Determine the (X, Y) coordinate at the center of the cell enclosing the given text.  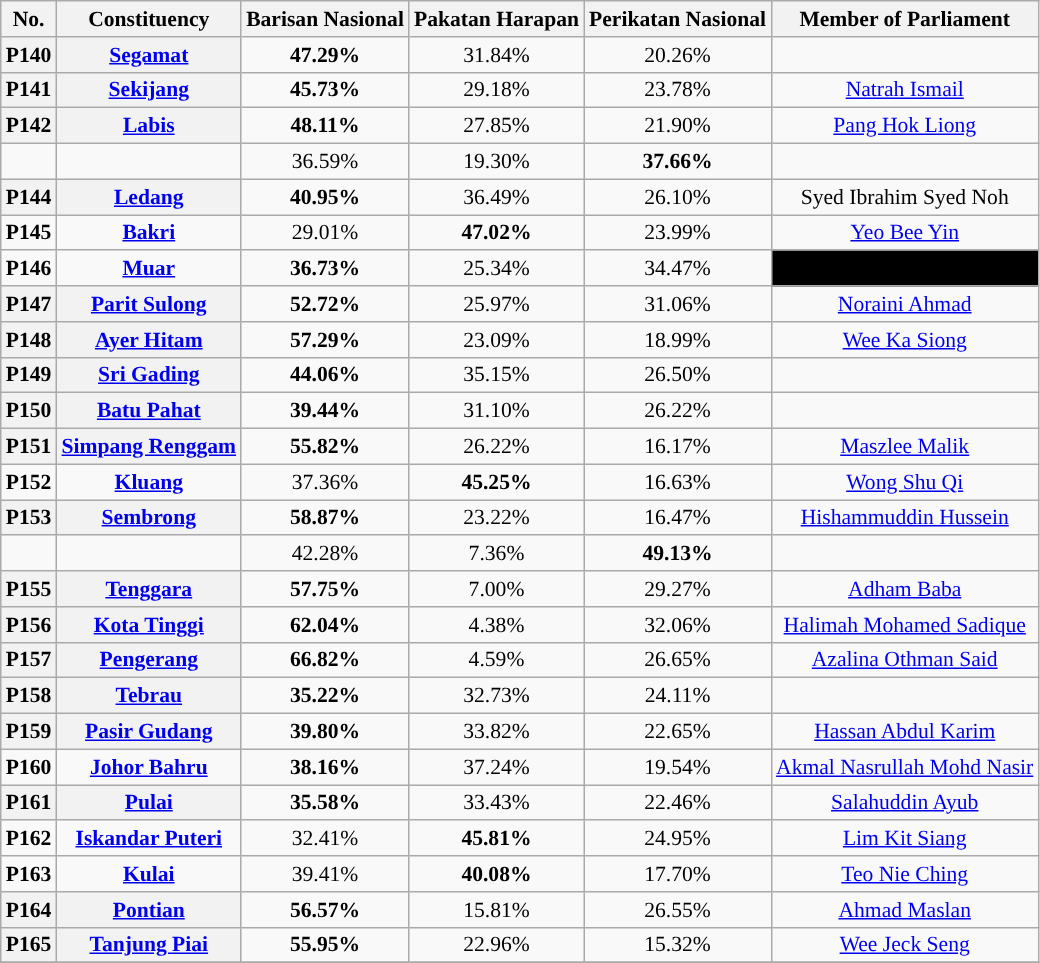
31.84% (496, 55)
44.06% (325, 375)
45.73% (325, 90)
Pulai (148, 803)
P141 (29, 90)
Maszlee Malik (904, 447)
Perikatan Nasional (678, 19)
19.54% (678, 767)
P158 (29, 696)
Salahuddin Ayub (904, 803)
39.80% (325, 732)
Segamat (148, 55)
Johor Bahru (148, 767)
P150 (29, 411)
Ayer Hitam (148, 340)
31.06% (678, 304)
29.27% (678, 589)
32.73% (496, 696)
20.26% (678, 55)
Muar (148, 269)
40.95% (325, 197)
Hishammuddin Hussein (904, 518)
56.57% (325, 910)
P147 (29, 304)
Sembrong (148, 518)
P146 (29, 269)
22.46% (678, 803)
Batu Pahat (148, 411)
Hassan Abdul Karim (904, 732)
26.65% (678, 660)
27.85% (496, 126)
Labis (148, 126)
P155 (29, 589)
57.29% (325, 340)
Pasir Gudang (148, 732)
Tenggara (148, 589)
Parit Sulong (148, 304)
P161 (29, 803)
18.99% (678, 340)
24.11% (678, 696)
P159 (29, 732)
Ledang (148, 197)
Pang Hok Liong (904, 126)
29.01% (325, 233)
42.28% (325, 554)
Tanjung Piai (148, 945)
Pontian (148, 910)
37.66% (678, 162)
Noraini Ahmad (904, 304)
P163 (29, 874)
Adham Baba (904, 589)
Kota Tinggi (148, 625)
32.41% (325, 839)
23.09% (496, 340)
Azalina Othman Said (904, 660)
62.04% (325, 625)
57.75% (325, 589)
39.44% (325, 411)
Kulai (148, 874)
P149 (29, 375)
Syed Ibrahim Syed Noh (904, 197)
Bakri (148, 233)
25.34% (496, 269)
36.49% (496, 197)
22.65% (678, 732)
23.99% (678, 233)
22.96% (496, 945)
34.47% (678, 269)
P162 (29, 839)
Natrah Ismail (904, 90)
4.38% (496, 625)
45.25% (496, 482)
Ahmad Maslan (904, 910)
Akmal Nasrullah Mohd Nasir (904, 767)
26.10% (678, 197)
Barisan Nasional (325, 19)
Teo Nie Ching (904, 874)
P151 (29, 447)
33.82% (496, 732)
35.58% (325, 803)
P164 (29, 910)
Pakatan Harapan (496, 19)
35.22% (325, 696)
35.15% (496, 375)
39.41% (325, 874)
Sekijang (148, 90)
17.70% (678, 874)
Member of Parliament (904, 19)
16.47% (678, 518)
P165 (29, 945)
24.95% (678, 839)
Tebrau (148, 696)
23.78% (678, 90)
29.18% (496, 90)
Sri Gading (148, 375)
No. (29, 19)
Yeo Bee Yin (904, 233)
4.59% (496, 660)
26.50% (678, 375)
P153 (29, 518)
36.59% (325, 162)
32.06% (678, 625)
16.17% (678, 447)
31.10% (496, 411)
47.29% (325, 55)
Iskandar Puteri (148, 839)
P144 (29, 197)
P157 (29, 660)
21.90% (678, 126)
48.11% (325, 126)
15.81% (496, 910)
P148 (29, 340)
P160 (29, 767)
P142 (29, 126)
P145 (29, 233)
15.32% (678, 945)
7.00% (496, 589)
36.73% (325, 269)
37.36% (325, 482)
47.02% (496, 233)
Wong Shu Qi (904, 482)
55.82% (325, 447)
33.43% (496, 803)
58.87% (325, 518)
Pengerang (148, 660)
66.82% (325, 660)
Simpang Renggam (148, 447)
40.08% (496, 874)
P156 (29, 625)
26.55% (678, 910)
37.24% (496, 767)
55.95% (325, 945)
P140 (29, 55)
Wee Jeck Seng (904, 945)
23.22% (496, 518)
16.63% (678, 482)
P152 (29, 482)
25.97% (496, 304)
52.72% (325, 304)
Wee Ka Siong (904, 340)
45.81% (496, 839)
38.16% (325, 767)
7.36% (496, 554)
Kluang (148, 482)
Constituency (148, 19)
Lim Kit Siang (904, 839)
19.30% (496, 162)
Halimah Mohamed Sadique (904, 625)
49.13% (678, 554)
